Return (x, y) of the center of cell containing provided text 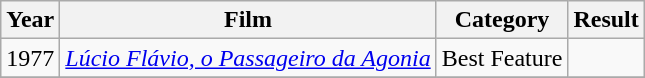
Category (502, 20)
Best Feature (502, 58)
Film (248, 20)
Result (606, 20)
Lúcio Flávio, o Passageiro da Agonia (248, 58)
1977 (30, 58)
Year (30, 20)
